Provide the [x, y] coordinate of the cell's center where the given text is located.  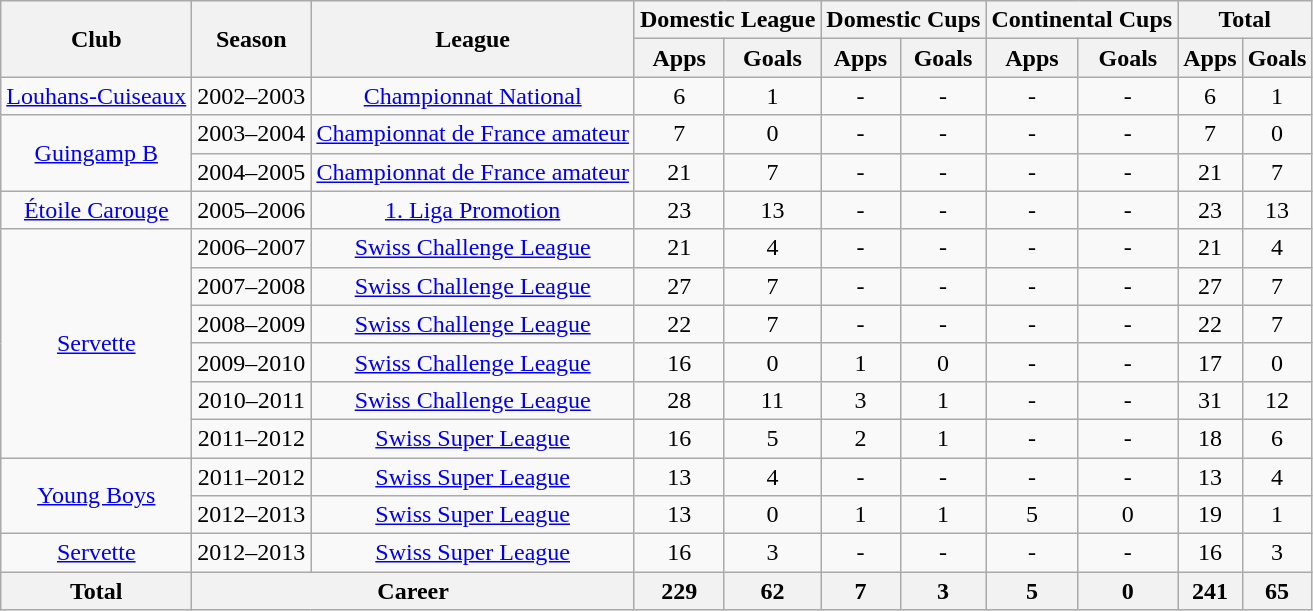
2007–2008 [252, 286]
Championnat National [473, 96]
Louhans-Cuiseaux [96, 96]
Young Boys [96, 496]
Continental Cups [1082, 20]
2003–2004 [252, 134]
2 [860, 438]
Domestic Cups [904, 20]
2009–2010 [252, 362]
2004–2005 [252, 172]
Guingamp B [96, 153]
2010–2011 [252, 400]
2008–2009 [252, 324]
31 [1210, 400]
1. Liga Promotion [473, 210]
2005–2006 [252, 210]
19 [1210, 515]
2002–2003 [252, 96]
229 [678, 591]
241 [1210, 591]
28 [678, 400]
12 [1277, 400]
11 [772, 400]
Domestic League [727, 20]
League [473, 39]
65 [1277, 591]
17 [1210, 362]
2006–2007 [252, 248]
18 [1210, 438]
Étoile Carouge [96, 210]
62 [772, 591]
Club [96, 39]
Season [252, 39]
Career [414, 591]
